Provide the [x, y] coordinate of the cell's center where the given text is located.  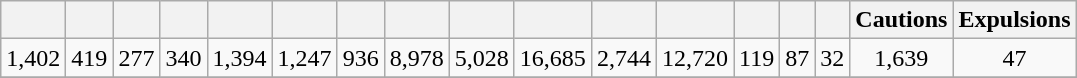
1,247 [304, 58]
340 [184, 58]
47 [1014, 58]
1,639 [902, 58]
1,402 [34, 58]
936 [360, 58]
2,744 [624, 58]
Expulsions [1014, 20]
277 [136, 58]
1,394 [240, 58]
8,978 [416, 58]
119 [757, 58]
419 [90, 58]
12,720 [694, 58]
32 [832, 58]
5,028 [482, 58]
87 [798, 58]
16,685 [552, 58]
Cautions [902, 20]
